Scan for the cell matching the given text and deliver its [X, Y] coordinate at center. 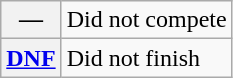
— [31, 20]
DNF [31, 58]
Did not compete [146, 20]
Did not finish [146, 58]
